Capture the cell that displays the provided text and extract its [x, y] central coordinate. 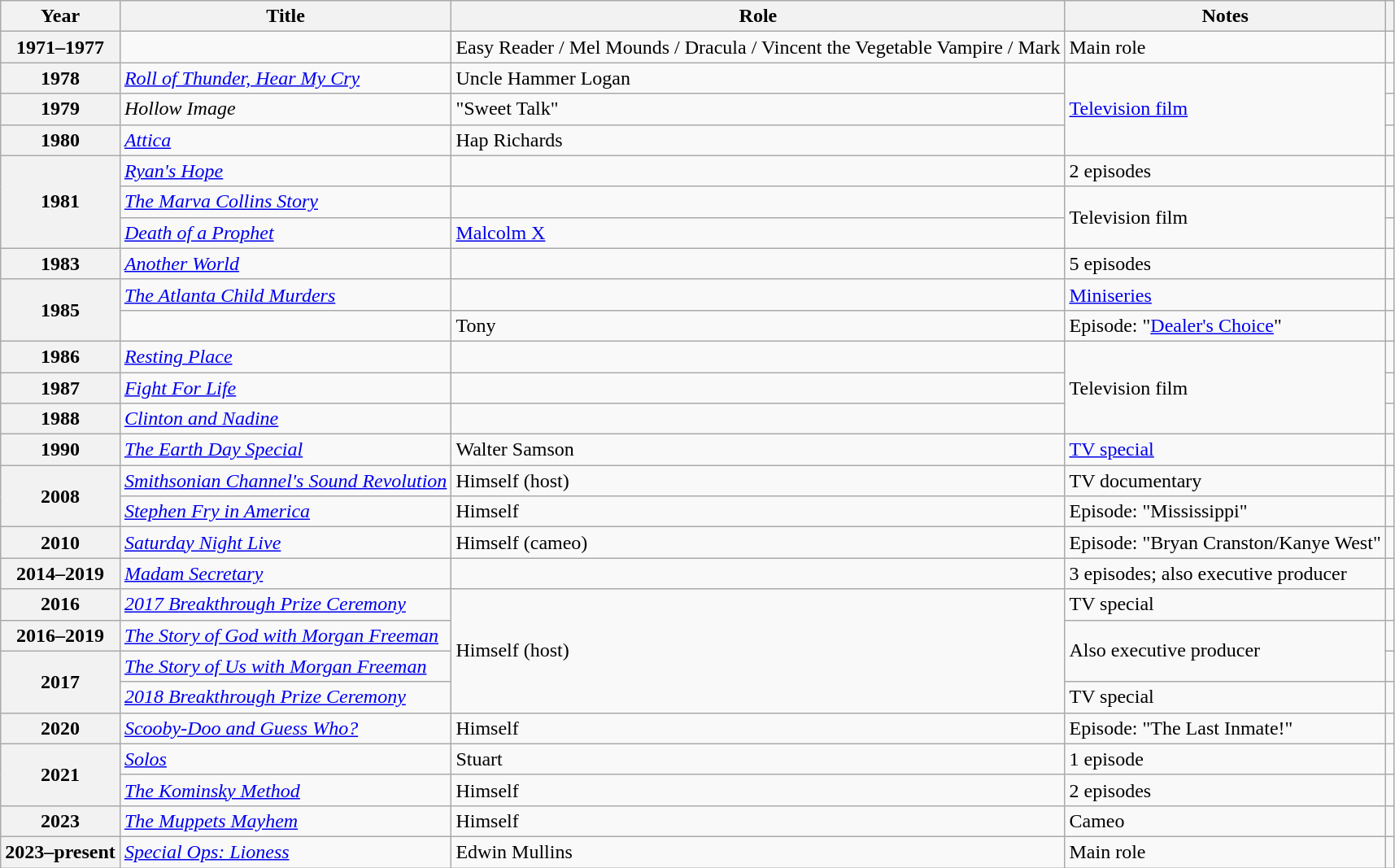
3 episodes; also executive producer [1225, 574]
Death of a Prophet [286, 233]
Madam Secretary [286, 574]
Another World [286, 264]
Episode: "Dealer's Choice" [1225, 325]
2021 [60, 774]
2018 Breakthrough Prize Ceremony [286, 697]
Episode: "Bryan Cranston/Kanye West" [1225, 543]
2017 [60, 682]
1 episode [1225, 759]
The Story of Us with Morgan Freeman [286, 666]
1988 [60, 419]
Walter Samson [758, 450]
Notes [1225, 16]
2016 [60, 604]
Fight For Life [286, 388]
Title [286, 16]
1985 [60, 310]
2020 [60, 728]
1990 [60, 450]
Ryan's Hope [286, 171]
Also executive producer [1225, 651]
1986 [60, 356]
5 episodes [1225, 264]
1980 [60, 140]
Tony [758, 325]
Stephen Fry in America [286, 512]
Edwin Mullins [758, 852]
The Marva Collins Story [286, 202]
2017 Breakthrough Prize Ceremony [286, 604]
1971–1977 [60, 47]
Stuart [758, 759]
TV documentary [1225, 481]
Uncle Hammer Logan [758, 78]
"Sweet Talk" [758, 109]
Miniseries [1225, 294]
Solos [286, 759]
1979 [60, 109]
Attica [286, 140]
2023 [60, 821]
2016–2019 [60, 635]
1978 [60, 78]
The Story of God with Morgan Freeman [286, 635]
Special Ops: Lioness [286, 852]
Year [60, 16]
The Muppets Mayhem [286, 821]
Episode: "The Last Inmate!" [1225, 728]
1983 [60, 264]
Hollow Image [286, 109]
Clinton and Nadine [286, 419]
2014–2019 [60, 574]
1987 [60, 388]
The Kominsky Method [286, 790]
Easy Reader / Mel Mounds / Dracula / Vincent the Vegetable Vampire / Mark [758, 47]
Smithsonian Channel's Sound Revolution [286, 481]
Himself (cameo) [758, 543]
Role [758, 16]
1981 [60, 202]
Cameo [1225, 821]
Roll of Thunder, Hear My Cry [286, 78]
The Atlanta Child Murders [286, 294]
The Earth Day Special [286, 450]
2023–present [60, 852]
Scooby-Doo and Guess Who? [286, 728]
Hap Richards [758, 140]
Resting Place [286, 356]
Episode: "Mississippi" [1225, 512]
Saturday Night Live [286, 543]
Malcolm X [758, 233]
2008 [60, 496]
2010 [60, 543]
